Extract the (x, y) coordinate from the center of the cell holding the provided text.  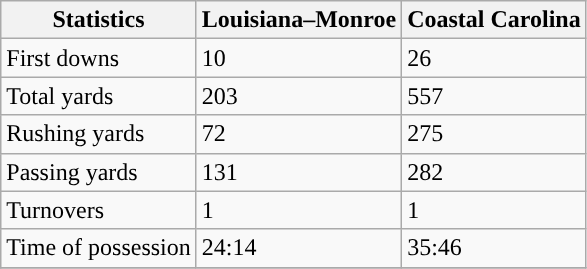
Rushing yards (99, 134)
Statistics (99, 20)
Passing yards (99, 172)
Time of possession (99, 248)
24:14 (298, 248)
557 (494, 96)
72 (298, 134)
35:46 (494, 248)
275 (494, 134)
282 (494, 172)
131 (298, 172)
First downs (99, 58)
26 (494, 58)
10 (298, 58)
Louisiana–Monroe (298, 20)
Total yards (99, 96)
Turnovers (99, 210)
Coastal Carolina (494, 20)
203 (298, 96)
